Identify which cell holds the provided text, then report its [X, Y] central coordinate. 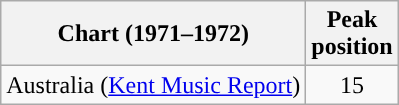
Chart (1971–1972) [154, 34]
15 [352, 85]
Australia (Kent Music Report) [154, 85]
Peakposition [352, 34]
